Extract the [x, y] coordinate from the center of the cell holding the provided text.  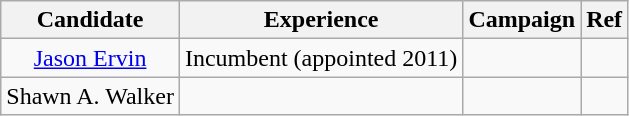
Jason Ervin [90, 58]
Experience [320, 20]
Ref [604, 20]
Candidate [90, 20]
Shawn A. Walker [90, 96]
Campaign [522, 20]
Incumbent (appointed 2011) [320, 58]
